Detect which cell encompasses the target text, then output its [X, Y] center coordinate. 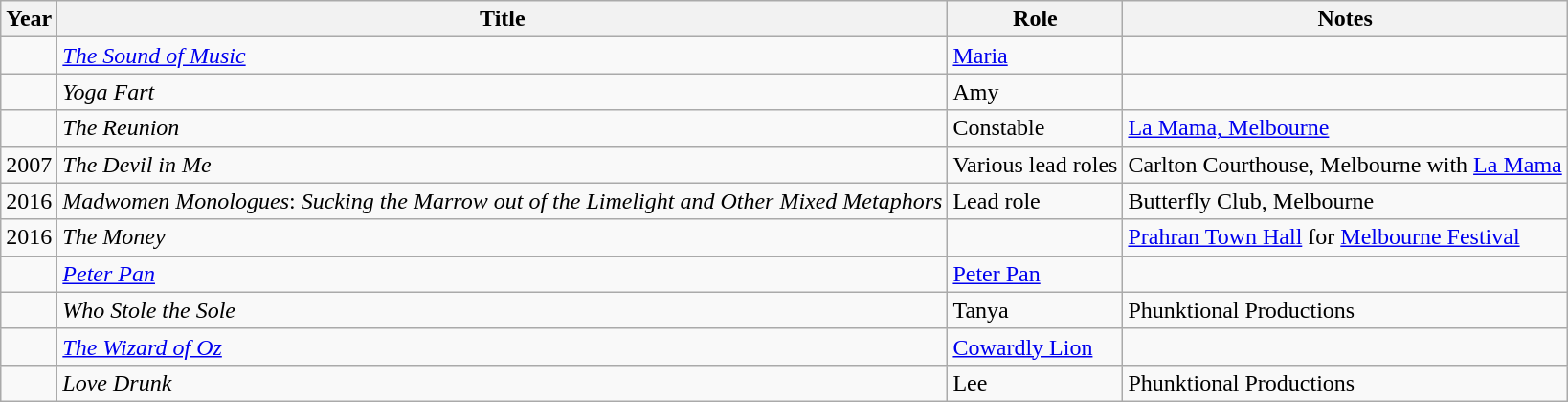
Notes [1345, 19]
Cowardly Lion [1036, 346]
Madwomen Monologues: Sucking the Marrow out of the Limelight and Other Mixed Metaphors [503, 201]
Maria [1036, 56]
The Wizard of Oz [503, 346]
Title [503, 19]
The Devil in Me [503, 165]
La Mama, Melbourne [1345, 128]
Love Drunk [503, 383]
Role [1036, 19]
Butterfly Club, Melbourne [1345, 201]
Constable [1036, 128]
Tanya [1036, 310]
Carlton Courthouse, Melbourne with La Mama [1345, 165]
Prahran Town Hall for Melbourne Festival [1345, 237]
The Reunion [503, 128]
Lead role [1036, 201]
The Sound of Music [503, 56]
Who Stole the Sole [503, 310]
Various lead roles [1036, 165]
Year [29, 19]
2007 [29, 165]
Yoga Fart [503, 92]
The Money [503, 237]
Amy [1036, 92]
Lee [1036, 383]
